Return the [x, y] coordinate for the center point of the cell that contains the specified text.  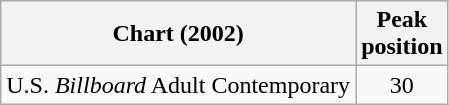
U.S. Billboard Adult Contemporary [178, 85]
Peakposition [402, 34]
30 [402, 85]
Chart (2002) [178, 34]
